Identify which cell holds the provided text, then report its (x, y) central coordinate. 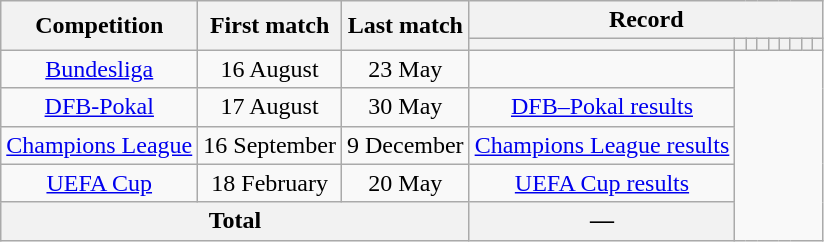
UEFA Cup (100, 183)
9 December (405, 145)
30 May (405, 107)
First match (270, 26)
DFB–Pokal results (602, 107)
16 August (270, 69)
UEFA Cup results (602, 183)
Last match (405, 26)
Competition (100, 26)
DFB-Pokal (100, 107)
Record (646, 20)
Bundesliga (100, 69)
Total (235, 221)
Champions League (100, 145)
18 February (270, 183)
23 May (405, 69)
20 May (405, 183)
16 September (270, 145)
Champions League results (602, 145)
— (602, 221)
17 August (270, 107)
